Capture the cell that displays the provided text and extract its (x, y) central coordinate. 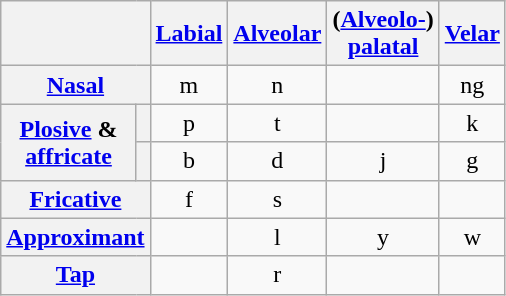
Plosive &affricate (69, 142)
d (278, 161)
Nasal (76, 85)
Velar (472, 34)
y (383, 237)
f (189, 199)
Alveolar (278, 34)
m (189, 85)
Tap (76, 275)
s (278, 199)
r (278, 275)
n (278, 85)
Fricative (76, 199)
g (472, 161)
b (189, 161)
w (472, 237)
t (278, 123)
ng (472, 85)
j (383, 161)
(Alveolo-)palatal (383, 34)
p (189, 123)
Labial (189, 34)
Approximant (76, 237)
k (472, 123)
l (278, 237)
